Pinpoint the cell where the given text exists, returning its [X, Y] midpoint coordinate. 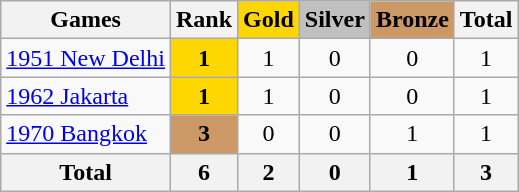
Bronze [412, 20]
2 [269, 172]
6 [204, 172]
Silver [334, 20]
1970 Bangkok [86, 134]
Games [86, 20]
1951 New Delhi [86, 58]
Rank [204, 20]
1962 Jakarta [86, 96]
Gold [269, 20]
